From the cell containing the given text, extract its center point as (x, y) coordinate. 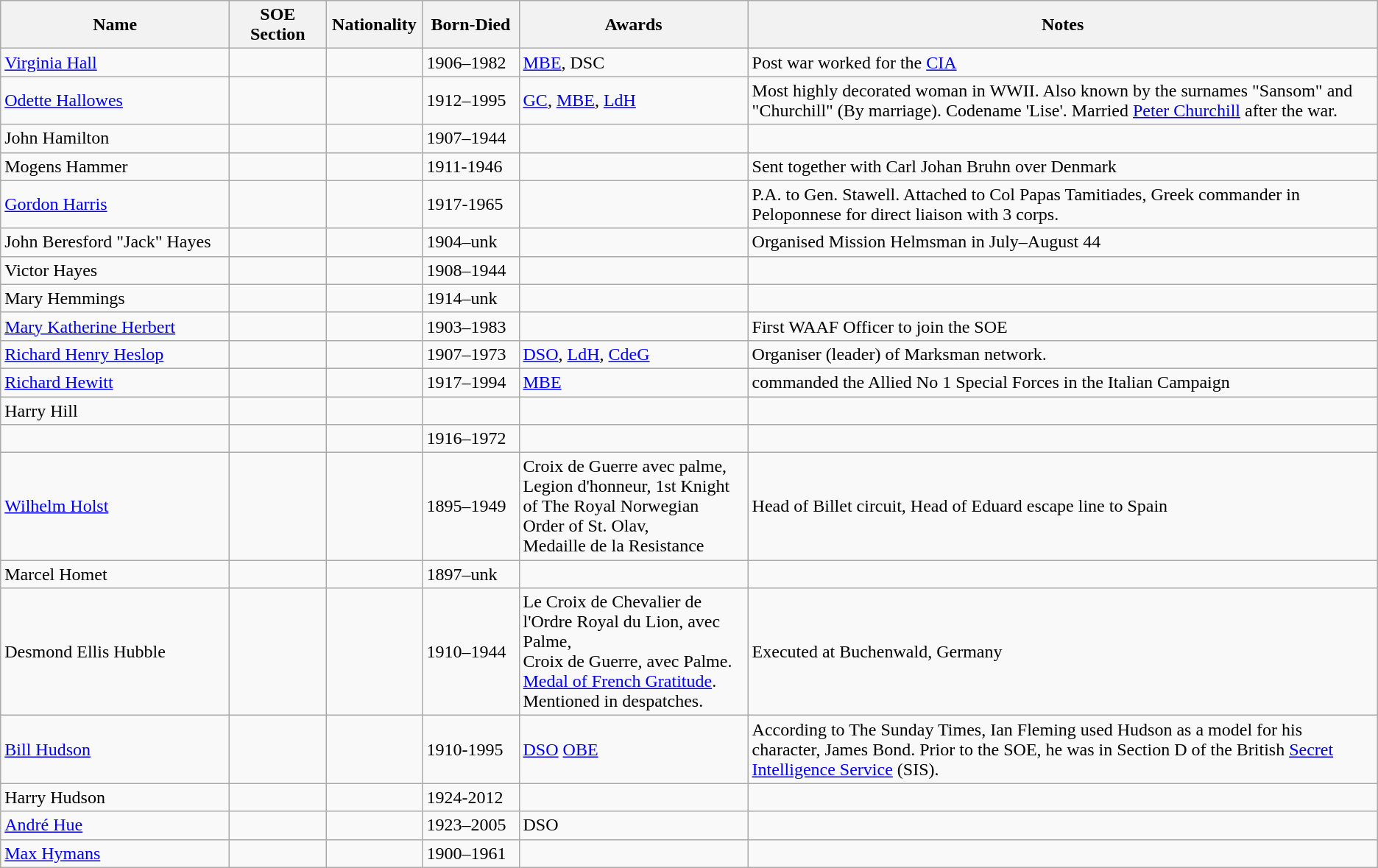
Wilhelm Holst (115, 507)
Organiser (leader) of Marksman network. (1063, 354)
1917-1965 (471, 205)
1924-2012 (471, 797)
Croix de Guerre avec palme, Legion d'honneur, 1st Knight of The Royal Norwegian Order of St. Olav, Medaille de la Resistance (633, 507)
1903–1983 (471, 326)
Harry Hudson (115, 797)
Desmond Ellis Hubble (115, 652)
Sent together with Carl Johan Bruhn over Denmark (1063, 166)
MBE, DSC (633, 63)
Awards (633, 25)
Mogens Hammer (115, 166)
MBE (633, 382)
1897–unk (471, 574)
John Hamilton (115, 138)
John Beresford "Jack" Hayes (115, 242)
Executed at Buchenwald, Germany (1063, 652)
1908–1944 (471, 270)
Marcel Homet (115, 574)
1910-1995 (471, 749)
1923–2005 (471, 825)
DSO OBE (633, 749)
1907–1944 (471, 138)
Nationality (374, 25)
Max Hymans (115, 853)
1916–1972 (471, 439)
Born-Died (471, 25)
P.A. to Gen. Stawell. Attached to Col Papas Tamitiades, Greek commander in Peloponnese for direct liaison with 3 corps. (1063, 205)
1917–1994 (471, 382)
Gordon Harris (115, 205)
Odette Hallowes (115, 100)
Name (115, 25)
1906–1982 (471, 63)
DSO (633, 825)
Le Croix de Chevalier de l'Ordre Royal du Lion, avec Palme, Croix de Guerre, avec Palme. Medal of French Gratitude. Mentioned in despatches. (633, 652)
Mary Katherine Herbert (115, 326)
GC, MBE, LdH (633, 100)
DSO, LdH, CdeG (633, 354)
Richard Henry Heslop (115, 354)
First WAAF Officer to join the SOE (1063, 326)
SOE Section (278, 25)
Richard Hewitt (115, 382)
1907–1973 (471, 354)
Virginia Hall (115, 63)
Organised Mission Helmsman in July–August 44 (1063, 242)
1914–unk (471, 298)
André Hue (115, 825)
Post war worked for the CIA (1063, 63)
Harry Hill (115, 410)
1895–1949 (471, 507)
1910–1944 (471, 652)
Bill Hudson (115, 749)
1911-1946 (471, 166)
Notes (1063, 25)
1900–1961 (471, 853)
1904–unk (471, 242)
commanded the Allied No 1 Special Forces in the Italian Campaign (1063, 382)
Mary Hemmings (115, 298)
1912–1995 (471, 100)
Head of Billet circuit, Head of Eduard escape line to Spain (1063, 507)
Victor Hayes (115, 270)
